Capture the cell that displays the provided text and extract its (X, Y) central coordinate. 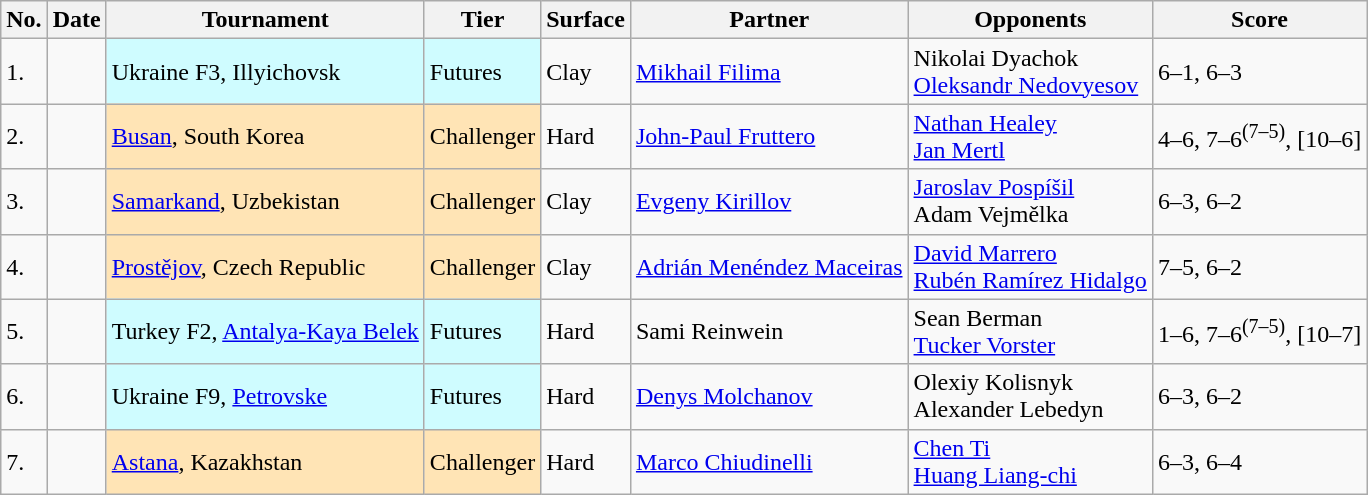
6–1, 6–3 (1259, 72)
Partner (769, 20)
Evgeny Kirillov (769, 202)
7–5, 6–2 (1259, 266)
Surface (586, 20)
Nathan Healey Jan Mertl (1030, 136)
6–3, 6–4 (1259, 462)
Jaroslav Pospíšil Adam Vejmělka (1030, 202)
Adrián Menéndez Maceiras (769, 266)
7. (24, 462)
Tier (482, 20)
Busan, South Korea (265, 136)
No. (24, 20)
David Marrero Rubén Ramírez Hidalgo (1030, 266)
Turkey F2, Antalya-Kaya Belek (265, 332)
1–6, 7–6(7–5), [10–7] (1259, 332)
Denys Molchanov (769, 396)
Opponents (1030, 20)
2. (24, 136)
6. (24, 396)
Sean Berman Tucker Vorster (1030, 332)
4–6, 7–6(7–5), [10–6] (1259, 136)
1. (24, 72)
Sami Reinwein (769, 332)
Nikolai Dyachok Oleksandr Nedovyesov (1030, 72)
Mikhail Filima (769, 72)
Astana, Kazakhstan (265, 462)
John-Paul Fruttero (769, 136)
Tournament (265, 20)
Date (76, 20)
Chen Ti Huang Liang-chi (1030, 462)
Olexiy KolisnykAlexander Lebedyn (1030, 396)
4. (24, 266)
Prostějov, Czech Republic (265, 266)
Samarkand, Uzbekistan (265, 202)
5. (24, 332)
Score (1259, 20)
Ukraine F9, Petrovske (265, 396)
Marco Chiudinelli (769, 462)
3. (24, 202)
Ukraine F3, Illyichovsk (265, 72)
